Determine the (x, y) coordinate at the center of the cell enclosing the given text.  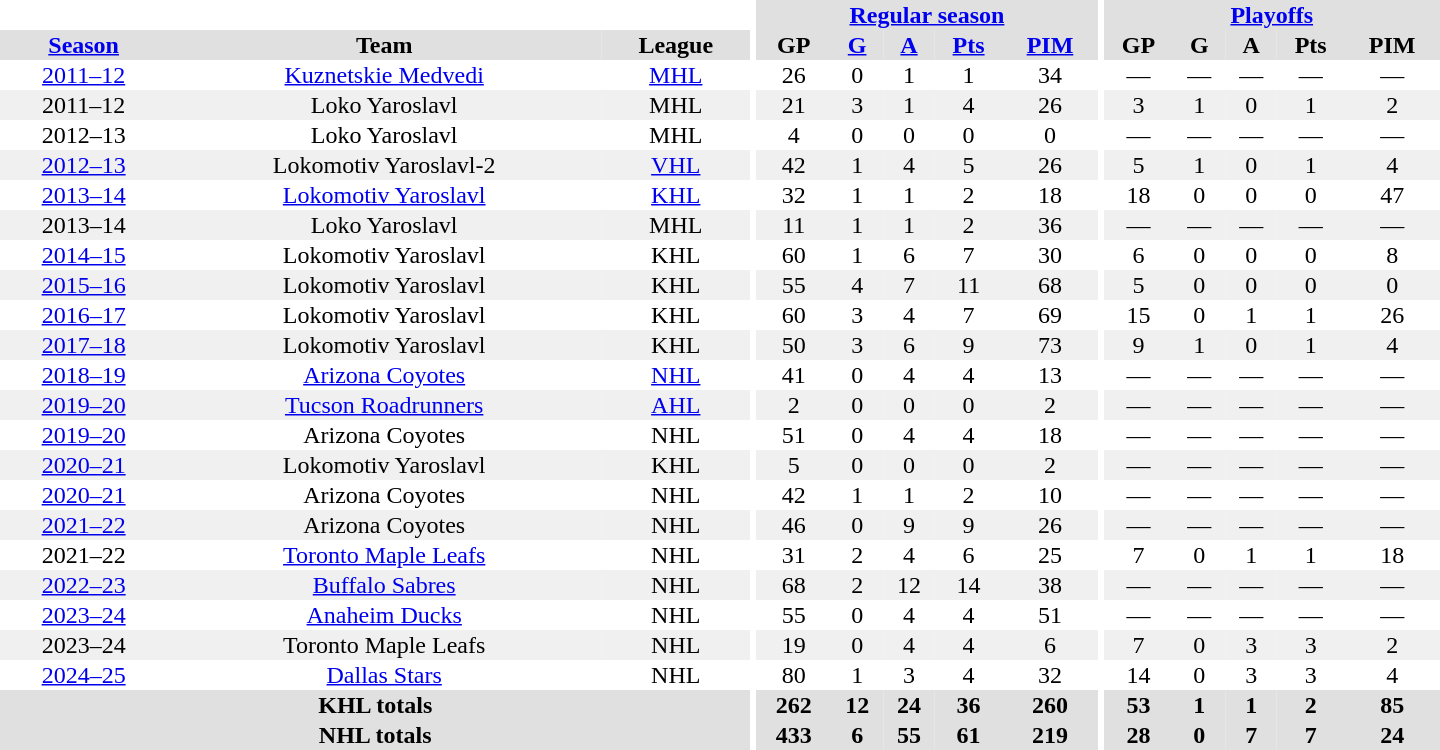
8 (1392, 255)
69 (1050, 315)
50 (794, 345)
21 (794, 105)
Buffalo Sabres (384, 585)
Kuznetskie Medvedi (384, 75)
League (676, 45)
AHL (676, 405)
38 (1050, 585)
2016–17 (84, 315)
31 (794, 555)
73 (1050, 345)
Playoffs (1272, 15)
KHL totals (375, 705)
VHL (676, 165)
2017–18 (84, 345)
47 (1392, 195)
28 (1138, 735)
219 (1050, 735)
260 (1050, 705)
Regular season (926, 15)
46 (794, 525)
262 (794, 705)
85 (1392, 705)
61 (968, 735)
41 (794, 375)
Tucson Roadrunners (384, 405)
Dallas Stars (384, 675)
15 (1138, 315)
10 (1050, 495)
NHL totals (375, 735)
Lokomotiv Yaroslavl-2 (384, 165)
19 (794, 645)
34 (1050, 75)
13 (1050, 375)
80 (794, 675)
Season (84, 45)
2014–15 (84, 255)
2024–25 (84, 675)
53 (1138, 705)
Team (384, 45)
2022–23 (84, 585)
2018–19 (84, 375)
30 (1050, 255)
Anaheim Ducks (384, 615)
433 (794, 735)
25 (1050, 555)
2015–16 (84, 285)
